For the text-containing cell, return its midpoint in (x, y) coordinate format. 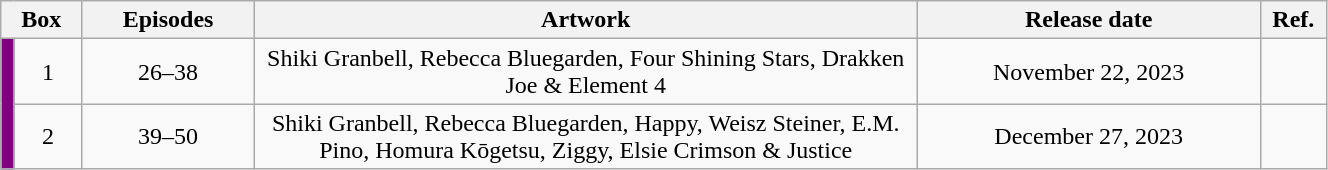
2 (48, 136)
Release date (1088, 20)
26–38 (168, 72)
Artwork (586, 20)
November 22, 2023 (1088, 72)
Episodes (168, 20)
Shiki Granbell, Rebecca Bluegarden, Four Shining Stars, Drakken Joe & Element 4 (586, 72)
39–50 (168, 136)
Shiki Granbell, Rebecca Bluegarden, Happy, Weisz Steiner, E.M. Pino, Homura Kōgetsu, Ziggy, Elsie Crimson & Justice (586, 136)
Ref. (1293, 20)
December 27, 2023 (1088, 136)
1 (48, 72)
Box (42, 20)
